Detect which cell encompasses the target text, then output its (X, Y) center coordinate. 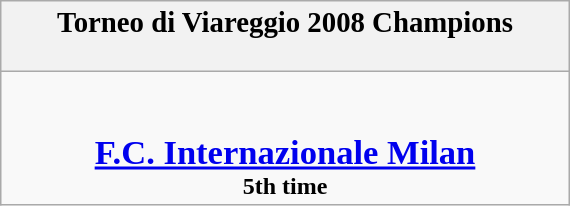
Torneo di Viareggio 2008 Champions (284, 36)
F.C. Internazionale Milan5th time (284, 138)
